Identify which cell holds the provided text, then report its [x, y] central coordinate. 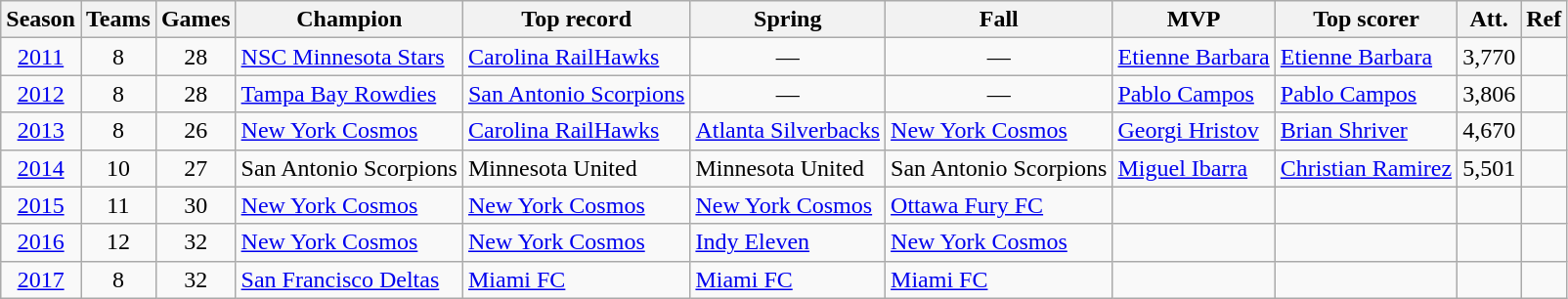
Champion [349, 20]
2015 [41, 205]
Fall [999, 20]
Brian Shriver [1366, 131]
2016 [41, 242]
Teams [117, 20]
10 [117, 168]
26 [196, 131]
Top scorer [1366, 20]
MVP [1194, 20]
2014 [41, 168]
Georgi Hristov [1194, 131]
Christian Ramirez [1366, 168]
4,670 [1490, 131]
Miguel Ibarra [1194, 168]
Ottawa Fury FC [999, 205]
Games [196, 20]
11 [117, 205]
27 [196, 168]
2013 [41, 131]
Tampa Bay Rowdies [349, 94]
Atlanta Silverbacks [788, 131]
Ref [1545, 20]
3,806 [1490, 94]
Att. [1490, 20]
San Francisco Deltas [349, 279]
5,501 [1490, 168]
12 [117, 242]
2017 [41, 279]
3,770 [1490, 57]
Top record [576, 20]
2011 [41, 57]
30 [196, 205]
Indy Eleven [788, 242]
2012 [41, 94]
Season [41, 20]
Spring [788, 20]
NSC Minnesota Stars [349, 57]
